Identify which cell holds the provided text, then report its [x, y] central coordinate. 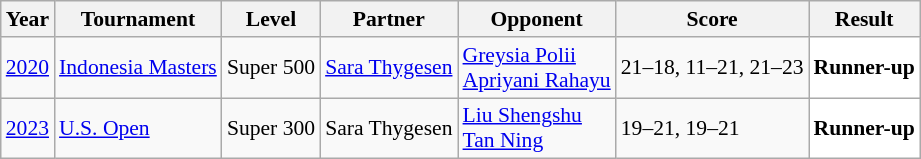
Score [712, 19]
21–18, 11–21, 21–23 [712, 68]
Tournament [138, 19]
2023 [28, 128]
19–21, 19–21 [712, 128]
U.S. Open [138, 128]
Liu Shengshu Tan Ning [537, 128]
2020 [28, 68]
Result [864, 19]
Level [271, 19]
Opponent [537, 19]
Year [28, 19]
Partner [388, 19]
Greysia Polii Apriyani Rahayu [537, 68]
Super 300 [271, 128]
Indonesia Masters [138, 68]
Super 500 [271, 68]
